Determine the [x, y] coordinate at the center of the cell enclosing the given text.  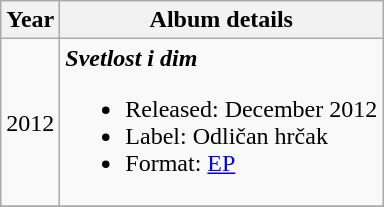
Svetlost i dimReleased: December 2012Label: Odličan hrčakFormat: EP [222, 122]
Year [30, 20]
2012 [30, 122]
Album details [222, 20]
